Extract the [X, Y] coordinate from the center of the cell holding the provided text.  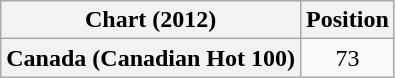
Chart (2012) [151, 20]
Canada (Canadian Hot 100) [151, 58]
73 [348, 58]
Position [348, 20]
